Extract the [X, Y] coordinate from the center of the cell holding the provided text.  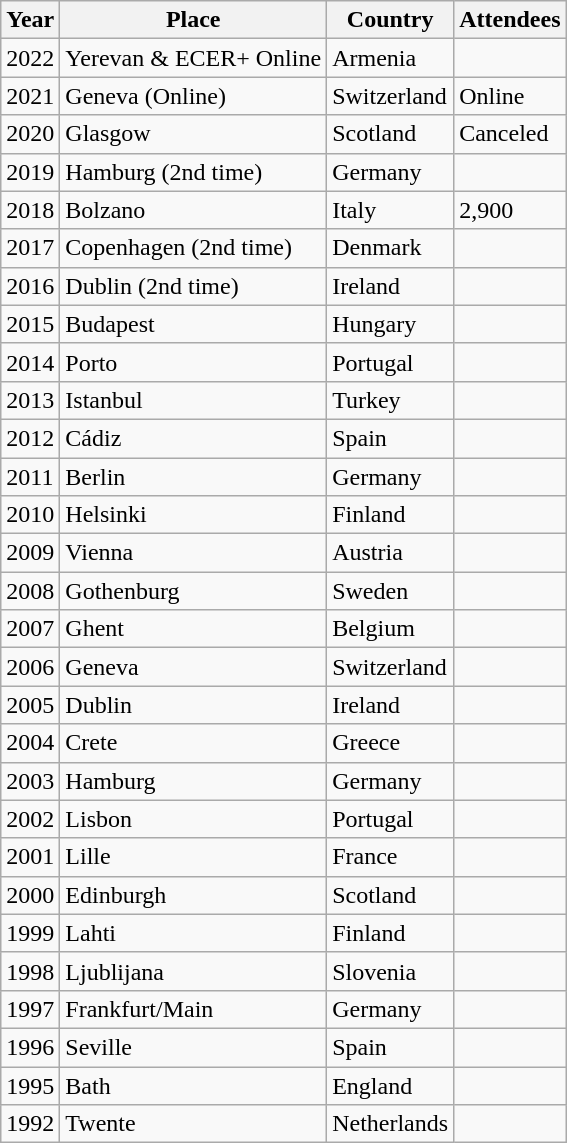
Year [30, 20]
Geneva [194, 667]
Hungary [390, 324]
2018 [30, 210]
Canceled [510, 134]
2009 [30, 553]
Ljublijana [194, 971]
England [390, 1085]
Dublin (2nd time) [194, 286]
Lille [194, 857]
Lahti [194, 933]
2001 [30, 857]
1992 [30, 1124]
2022 [30, 58]
Armenia [390, 58]
Greece [390, 743]
Porto [194, 362]
Ghent [194, 629]
2002 [30, 819]
2015 [30, 324]
Crete [194, 743]
Dublin [194, 705]
1998 [30, 971]
2000 [30, 895]
Place [194, 20]
Belgium [390, 629]
Gothenburg [194, 591]
Italy [390, 210]
Country [390, 20]
1999 [30, 933]
Vienna [194, 553]
Denmark [390, 248]
Bath [194, 1085]
Hamburg [194, 781]
2007 [30, 629]
Slovenia [390, 971]
2,900 [510, 210]
2003 [30, 781]
2005 [30, 705]
1997 [30, 1009]
Sweden [390, 591]
2021 [30, 96]
Attendees [510, 20]
2010 [30, 515]
1995 [30, 1085]
Seville [194, 1047]
Yerevan & ECER+ Online [194, 58]
Frankfurt/Main [194, 1009]
2013 [30, 400]
Budapest [194, 324]
Austria [390, 553]
Lisbon [194, 819]
Berlin [194, 477]
Glasgow [194, 134]
France [390, 857]
Helsinki [194, 515]
2006 [30, 667]
2014 [30, 362]
2017 [30, 248]
2016 [30, 286]
2004 [30, 743]
Netherlands [390, 1124]
Hamburg (2nd time) [194, 172]
2020 [30, 134]
2012 [30, 438]
2019 [30, 172]
Cádiz [194, 438]
Online [510, 96]
Edinburgh [194, 895]
Turkey [390, 400]
Istanbul [194, 400]
Bolzano [194, 210]
Copenhagen (2nd time) [194, 248]
2011 [30, 477]
2008 [30, 591]
Geneva (Online) [194, 96]
Twente [194, 1124]
1996 [30, 1047]
